Return the (X, Y) coordinate for the center point of the cell that contains the specified text.  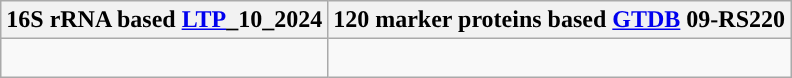
120 marker proteins based GTDB 09-RS220 (560, 20)
16S rRNA based LTP_10_2024 (164, 20)
